Provide the (X, Y) coordinate of the cell's center where the given text is located.  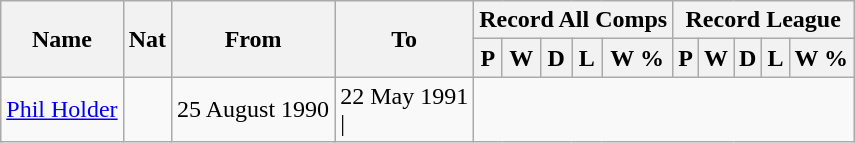
To (404, 39)
Phil Holder (62, 110)
Nat (147, 39)
25 August 1990 (254, 110)
From (254, 39)
Name (62, 39)
Record All Comps (574, 20)
Record League (764, 20)
22 May 1991| (404, 110)
